Pinpoint the cell where the given text exists, returning its (X, Y) midpoint coordinate. 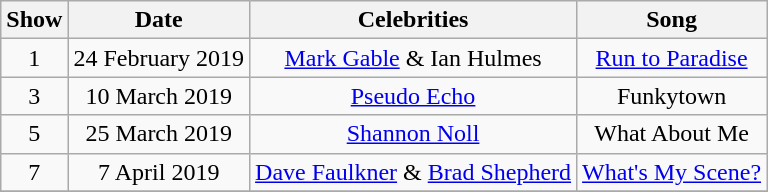
Shannon Noll (414, 134)
Funkytown (672, 96)
Date (159, 20)
What's My Scene? (672, 172)
Run to Paradise (672, 58)
Show (34, 20)
Song (672, 20)
24 February 2019 (159, 58)
Pseudo Echo (414, 96)
1 (34, 58)
What About Me (672, 134)
7 (34, 172)
Dave Faulkner & Brad Shepherd (414, 172)
25 March 2019 (159, 134)
7 April 2019 (159, 172)
10 March 2019 (159, 96)
Mark Gable & Ian Hulmes (414, 58)
5 (34, 134)
Celebrities (414, 20)
3 (34, 96)
